Detect which cell encompasses the target text, then output its [x, y] center coordinate. 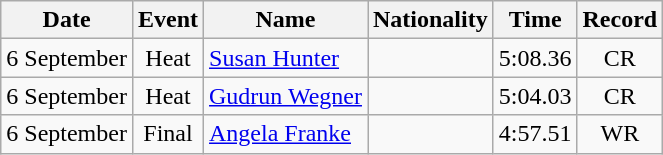
Gudrun Wegner [286, 96]
Angela Franke [286, 134]
4:57.51 [535, 134]
Event [168, 20]
Date [67, 20]
Nationality [431, 20]
5:08.36 [535, 58]
Final [168, 134]
Time [535, 20]
Susan Hunter [286, 58]
WR [620, 134]
Record [620, 20]
Name [286, 20]
5:04.03 [535, 96]
